Identify which cell holds the provided text, then report its [x, y] central coordinate. 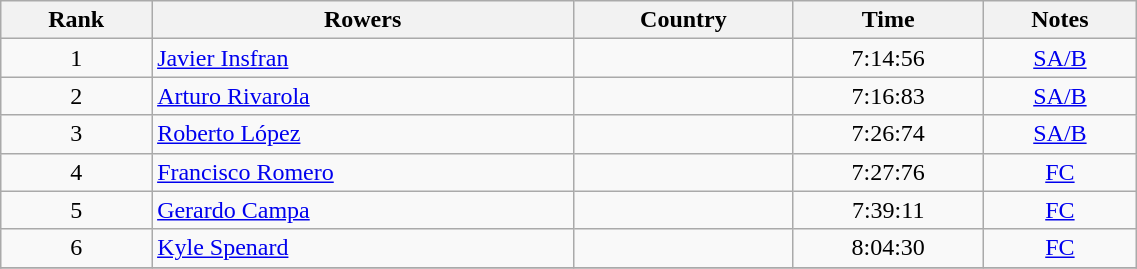
Javier Insfran [363, 58]
Kyle Spenard [363, 248]
5 [76, 210]
Country [684, 20]
7:39:11 [888, 210]
Notes [1060, 20]
Roberto López [363, 134]
Time [888, 20]
3 [76, 134]
7:27:76 [888, 172]
4 [76, 172]
8:04:30 [888, 248]
Rank [76, 20]
1 [76, 58]
Gerardo Campa [363, 210]
Francisco Romero [363, 172]
7:14:56 [888, 58]
7:26:74 [888, 134]
Arturo Rivarola [363, 96]
6 [76, 248]
7:16:83 [888, 96]
2 [76, 96]
Rowers [363, 20]
